Pinpoint the cell where the given text exists, returning its (x, y) midpoint coordinate. 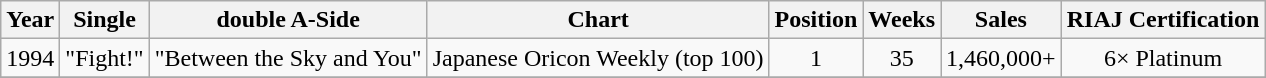
RIAJ Certification (1163, 20)
Single (104, 20)
Sales (1002, 20)
6× Platinum (1163, 58)
1994 (30, 58)
35 (902, 58)
Chart (598, 20)
Japanese Oricon Weekly (top 100) (598, 58)
"Fight!" (104, 58)
1 (816, 58)
Year (30, 20)
Weeks (902, 20)
Position (816, 20)
"Between the Sky and You" (288, 58)
1,460,000+ (1002, 58)
double A-Side (288, 20)
